Determine the [X, Y] coordinate at the center of the cell enclosing the given text.  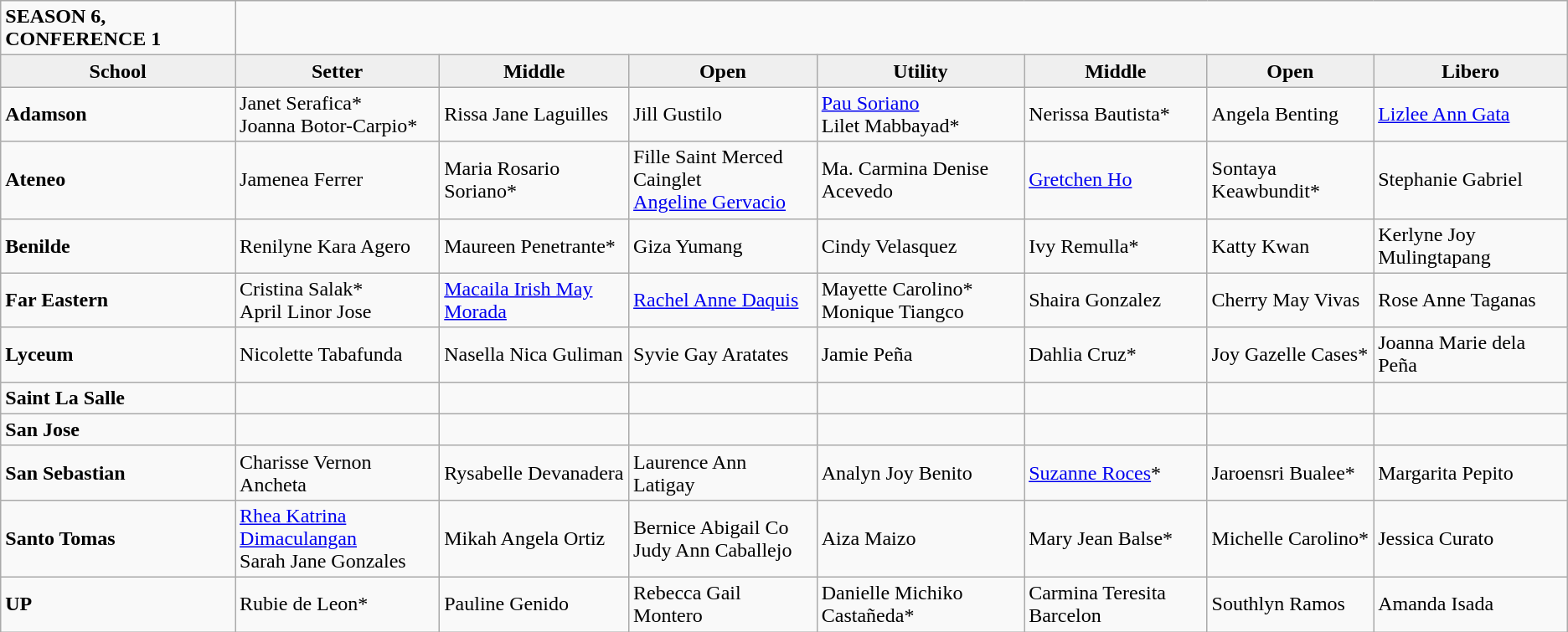
Laurence Ann Latigay [724, 472]
Renilyne Kara Agero [338, 246]
San Sebastian [118, 472]
Pauline Genido [534, 604]
Jaroensri Bualee* [1290, 472]
Santo Tomas [118, 538]
Analyn Joy Benito [920, 472]
Suzanne Roces* [1116, 472]
Nasella Nica Guliman [534, 355]
Adamson [118, 114]
Carmina Teresita Barcelon [1116, 604]
Janet Serafica*Joanna Botor-Carpio* [338, 114]
Sontaya Keawbundit* [1290, 180]
Charisse Vernon Ancheta [338, 472]
Macaila Irish May Morada [534, 300]
Maria Rosario Soriano* [534, 180]
Dahlia Cruz* [1116, 355]
Nerissa Bautista* [1116, 114]
Saint La Salle [118, 398]
Jessica Curato [1471, 538]
Rachel Anne Daquis [724, 300]
Michelle Carolino* [1290, 538]
Cristina Salak*April Linor Jose [338, 300]
Aiza Maizo [920, 538]
Far Eastern [118, 300]
Kerlyne Joy Mulingtapang [1471, 246]
Syvie Gay Aratates [724, 355]
Katty Kwan [1290, 246]
Mikah Angela Ortiz [534, 538]
Joanna Marie dela Peña [1471, 355]
Rubie de Leon* [338, 604]
Cindy Velasquez [920, 246]
Margarita Pepito [1471, 472]
Libero [1471, 71]
Stephanie Gabriel [1471, 180]
Jill Gustilo [724, 114]
Benilde [118, 246]
Rissa Jane Laguilles [534, 114]
SEASON 6, CONFERENCE 1 [118, 28]
Ivy Remulla* [1116, 246]
Utility [920, 71]
Maureen Penetrante* [534, 246]
Fille Saint Merced CaingletAngeline Gervacio [724, 180]
Angela Benting [1290, 114]
Ma. Carmina Denise Acevedo [920, 180]
Setter [338, 71]
Rebecca Gail Montero [724, 604]
Bernice Abigail Co Judy Ann Caballejo [724, 538]
Giza Yumang [724, 246]
Southlyn Ramos [1290, 604]
Ateneo [118, 180]
Mary Jean Balse* [1116, 538]
Amanda Isada [1471, 604]
Jamenea Ferrer [338, 180]
School [118, 71]
Jamie Peña [920, 355]
Rhea Katrina Dimaculangan Sarah Jane Gonzales [338, 538]
Joy Gazelle Cases* [1290, 355]
Cherry May Vivas [1290, 300]
Nicolette Tabafunda [338, 355]
Pau SorianoLilet Mabbayad* [920, 114]
UP [118, 604]
Rysabelle Devanadera [534, 472]
Lizlee Ann Gata [1471, 114]
Gretchen Ho [1116, 180]
Lyceum [118, 355]
Mayette Carolino*Monique Tiangco [920, 300]
Shaira Gonzalez [1116, 300]
Danielle Michiko Castañeda* [920, 604]
San Jose [118, 429]
Rose Anne Taganas [1471, 300]
